From the cell containing the given text, extract its center point as [X, Y] coordinate. 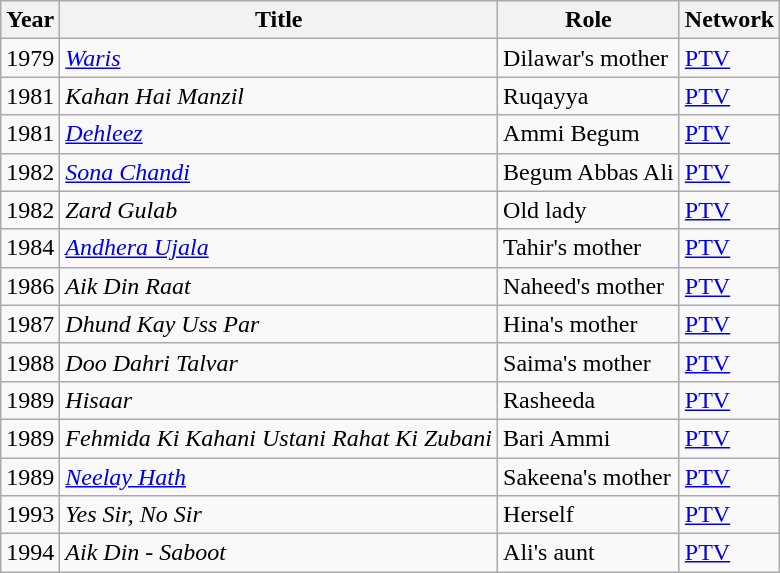
Hina's mother [589, 324]
Hisaar [279, 400]
1994 [30, 553]
1993 [30, 515]
Year [30, 20]
Begum Abbas Ali [589, 172]
1984 [30, 248]
Fehmida Ki Kahani Ustani Rahat Ki Zubani [279, 438]
Role [589, 20]
Sakeena's mother [589, 477]
Tahir's mother [589, 248]
Yes Sir, No Sir [279, 515]
Dehleez [279, 134]
1979 [30, 58]
1986 [30, 286]
Zard Gulab [279, 210]
Ruqayya [589, 96]
Network [729, 20]
Neelay Hath [279, 477]
Bari Ammi [589, 438]
Saima's mother [589, 362]
Dilawar's mother [589, 58]
1988 [30, 362]
1987 [30, 324]
Waris [279, 58]
Andhera Ujala [279, 248]
Ammi Begum [589, 134]
Naheed's mother [589, 286]
Kahan Hai Manzil [279, 96]
Dhund Kay Uss Par [279, 324]
Title [279, 20]
Herself [589, 515]
Doo Dahri Talvar [279, 362]
Aik Din Raat [279, 286]
Old lady [589, 210]
Aik Din - Saboot [279, 553]
Ali's aunt [589, 553]
Sona Chandi [279, 172]
Rasheeda [589, 400]
